Identify which cell holds the provided text, then report its (x, y) central coordinate. 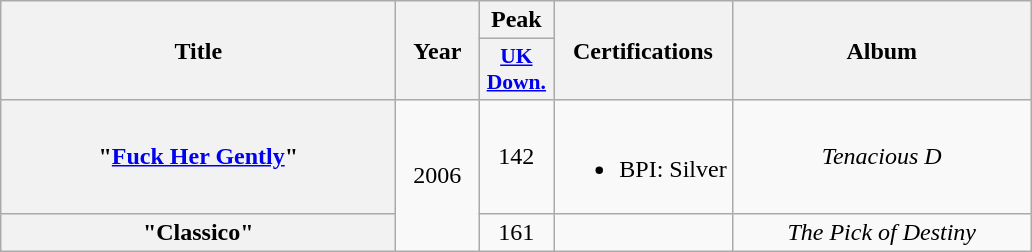
Album (882, 50)
Peak (516, 20)
"Fuck Her Gently" (198, 156)
Title (198, 50)
"Classico" (198, 232)
BPI: Silver (643, 156)
UKDown. (516, 70)
161 (516, 232)
Certifications (643, 50)
142 (516, 156)
2006 (438, 176)
Year (438, 50)
Tenacious D (882, 156)
The Pick of Destiny (882, 232)
